Scan for the cell matching the given text and deliver its (x, y) coordinate at center. 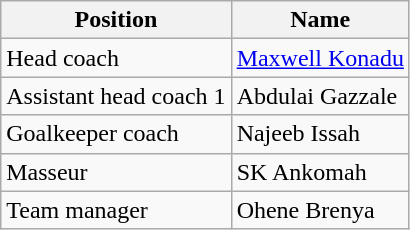
Goalkeeper coach (116, 134)
Name (320, 20)
Maxwell Konadu (320, 58)
Head coach (116, 58)
Position (116, 20)
Assistant head coach 1 (116, 96)
Abdulai Gazzale (320, 96)
Masseur (116, 172)
Najeeb Issah (320, 134)
Team manager (116, 210)
Ohene Brenya (320, 210)
SK Ankomah (320, 172)
